Provide the [x, y] coordinate of the cell's center where the given text is located.  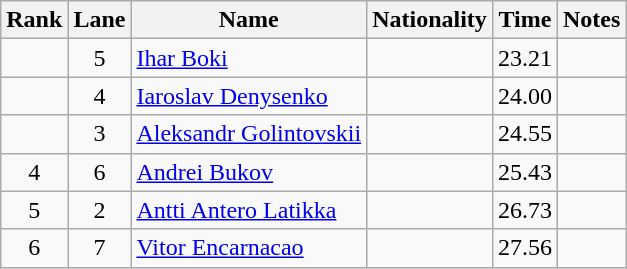
Notes [591, 20]
24.55 [524, 134]
Time [524, 20]
27.56 [524, 248]
Name [249, 20]
Antti Antero Latikka [249, 210]
24.00 [524, 96]
Rank [34, 20]
Lane [100, 20]
Aleksandr Golintovskii [249, 134]
Andrei Bukov [249, 172]
Iaroslav Denysenko [249, 96]
2 [100, 210]
26.73 [524, 210]
7 [100, 248]
23.21 [524, 58]
25.43 [524, 172]
Vitor Encarnacao [249, 248]
3 [100, 134]
Nationality [430, 20]
Ihar Boki [249, 58]
